Detect which cell encompasses the target text, then output its (X, Y) center coordinate. 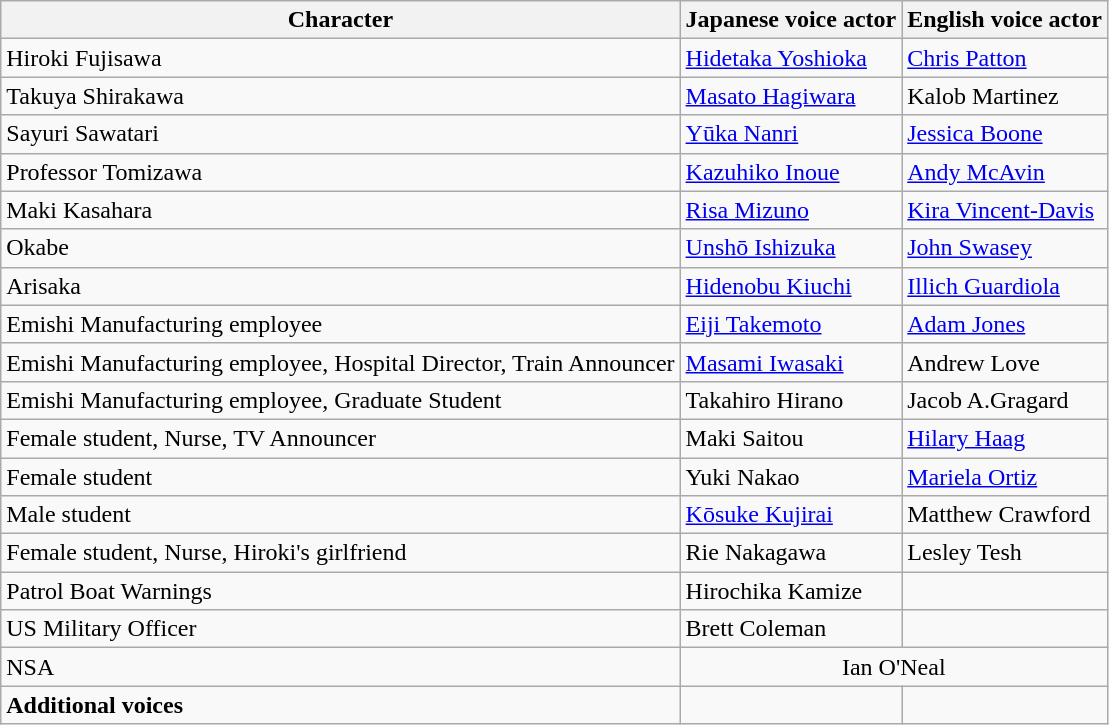
Additional voices (340, 705)
Ian O'Neal (894, 667)
Matthew Crawford (1005, 515)
NSA (340, 667)
Kōsuke Kujirai (791, 515)
US Military Officer (340, 629)
Adam Jones (1005, 324)
Eiji Takemoto (791, 324)
Patrol Boat Warnings (340, 591)
Maki Saitou (791, 438)
Takuya Shirakawa (340, 96)
Female student, Nurse, Hiroki's girlfriend (340, 553)
Female student (340, 477)
Hilary Haag (1005, 438)
Kazuhiko Inoue (791, 172)
Hidenobu Kiuchi (791, 286)
Hiroki Fujisawa (340, 58)
Andy McAvin (1005, 172)
Kira Vincent-Davis (1005, 210)
Professor Tomizawa (340, 172)
Jessica Boone (1005, 134)
English voice actor (1005, 20)
John Swasey (1005, 248)
Female student, Nurse, TV Announcer (340, 438)
Yuki Nakao (791, 477)
Takahiro Hirano (791, 400)
Masami Iwasaki (791, 362)
Emishi Manufacturing employee, Graduate Student (340, 400)
Japanese voice actor (791, 20)
Lesley Tesh (1005, 553)
Brett Coleman (791, 629)
Chris Patton (1005, 58)
Mariela Ortiz (1005, 477)
Male student (340, 515)
Arisaka (340, 286)
Andrew Love (1005, 362)
Rie Nakagawa (791, 553)
Unshō Ishizuka (791, 248)
Kalob Martinez (1005, 96)
Emishi Manufacturing employee, Hospital Director, Train Announcer (340, 362)
Sayuri Sawatari (340, 134)
Maki Kasahara (340, 210)
Emishi Manufacturing employee (340, 324)
Masato Hagiwara (791, 96)
Character (340, 20)
Illich Guardiola (1005, 286)
Risa Mizuno (791, 210)
Hidetaka Yoshioka (791, 58)
Okabe (340, 248)
Yūka Nanri (791, 134)
Hirochika Kamize (791, 591)
Jacob A.Gragard (1005, 400)
